Identify which cell holds the provided text, then report its [X, Y] central coordinate. 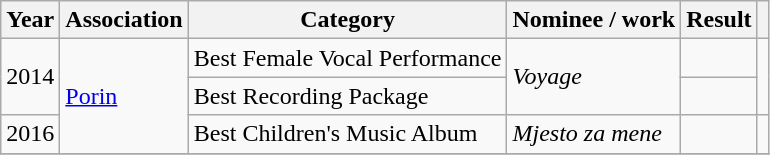
Best Female Vocal Performance [348, 58]
Nominee / work [594, 20]
2014 [30, 77]
Best Recording Package [348, 96]
Voyage [594, 77]
Best Children's Music Album [348, 134]
Category [348, 20]
2016 [30, 134]
Mjesto za mene [594, 134]
Result [719, 20]
Porin [124, 96]
Association [124, 20]
Year [30, 20]
